Search for the cell housing the specified text and yield its (x, y) center coordinate. 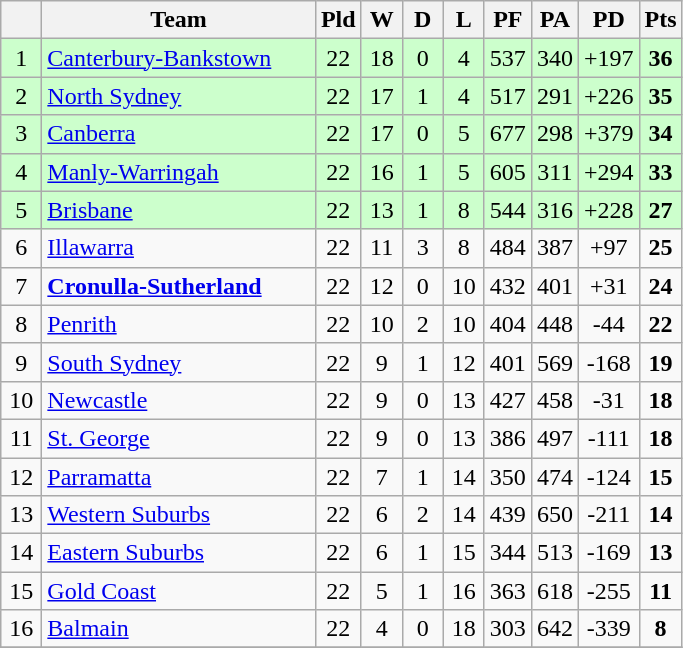
316 (554, 210)
South Sydney (179, 362)
Canterbury-Bankstown (179, 58)
D (422, 20)
Gold Coast (179, 591)
+197 (608, 58)
484 (508, 248)
298 (554, 134)
-111 (608, 438)
497 (554, 438)
439 (508, 515)
350 (508, 477)
303 (508, 629)
+294 (608, 172)
517 (508, 96)
642 (554, 629)
677 (508, 134)
36 (660, 58)
291 (554, 96)
386 (508, 438)
19 (660, 362)
537 (508, 58)
Cronulla-Sutherland (179, 286)
340 (554, 58)
Pld (338, 20)
Penrith (179, 324)
544 (508, 210)
569 (554, 362)
427 (508, 400)
344 (508, 553)
513 (554, 553)
North Sydney (179, 96)
+228 (608, 210)
27 (660, 210)
-339 (608, 629)
-211 (608, 515)
35 (660, 96)
-255 (608, 591)
-168 (608, 362)
Newcastle (179, 400)
-124 (608, 477)
448 (554, 324)
25 (660, 248)
34 (660, 134)
605 (508, 172)
650 (554, 515)
Eastern Suburbs (179, 553)
Balmain (179, 629)
33 (660, 172)
311 (554, 172)
458 (554, 400)
+226 (608, 96)
Pts (660, 20)
+31 (608, 286)
PF (508, 20)
474 (554, 477)
+97 (608, 248)
363 (508, 591)
-44 (608, 324)
Manly-Warringah (179, 172)
PD (608, 20)
404 (508, 324)
-31 (608, 400)
St. George (179, 438)
W (382, 20)
Western Suburbs (179, 515)
PA (554, 20)
Canberra (179, 134)
L (464, 20)
432 (508, 286)
Illawarra (179, 248)
24 (660, 286)
387 (554, 248)
Brisbane (179, 210)
618 (554, 591)
-169 (608, 553)
+379 (608, 134)
Parramatta (179, 477)
Team (179, 20)
